Find where the given text appears and provide that cell's center as [X, Y] coordinate. 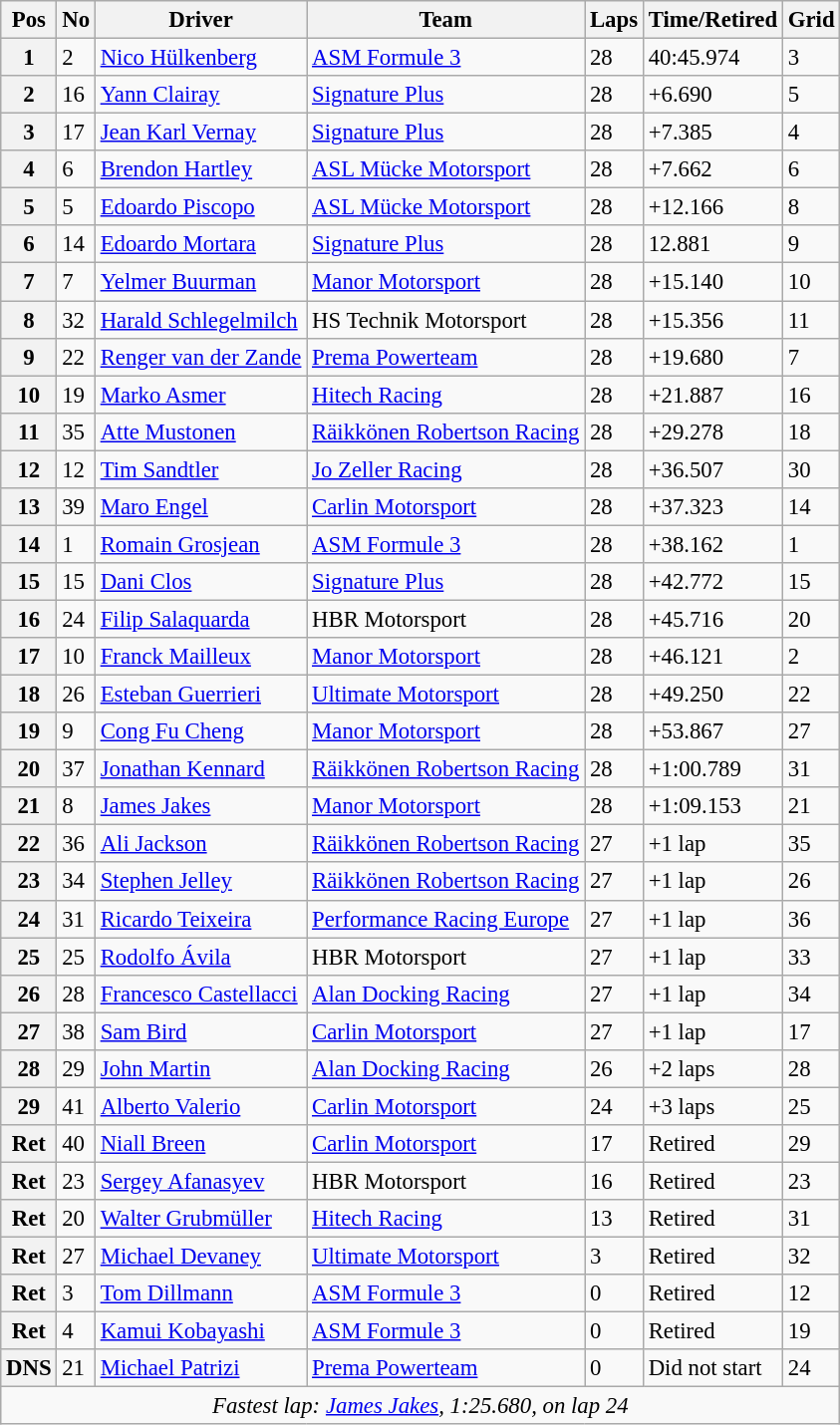
+21.887 [712, 395]
Yelmer Buurman [200, 282]
Performance Racing Europe [446, 919]
+15.140 [712, 282]
Maro Engel [200, 507]
Kamui Kobayashi [200, 1331]
+3 laps [712, 1106]
Filip Salaquarda [200, 619]
Grid [811, 20]
Renger van der Zande [200, 357]
Franck Mailleux [200, 657]
40 [76, 1144]
Time/Retired [712, 20]
Fastest lap: James Jakes, 1:25.680, on lap 24 [420, 1406]
Tom Dillmann [200, 1293]
Ali Jackson [200, 844]
Harald Schlegelmilch [200, 320]
+42.772 [712, 582]
Edoardo Mortara [200, 244]
+12.166 [712, 207]
Francesco Castellacci [200, 994]
30 [811, 469]
HS Technik Motorsport [446, 320]
39 [76, 507]
Laps [614, 20]
Tim Sandtler [200, 469]
Yann Clairay [200, 95]
+15.356 [712, 320]
Stephen Jelley [200, 882]
Dani Clos [200, 582]
+19.680 [712, 357]
Niall Breen [200, 1144]
Ricardo Teixeira [200, 919]
+6.690 [712, 95]
No [76, 20]
Did not start [712, 1368]
Cong Fu Cheng [200, 731]
Sergey Afanasyev [200, 1181]
John Martin [200, 1069]
38 [76, 1031]
Romain Grosjean [200, 544]
+1:00.789 [712, 769]
James Jakes [200, 806]
+7.662 [712, 169]
Esteban Guerrieri [200, 695]
Nico Hülkenberg [200, 58]
+36.507 [712, 469]
Atte Mustonen [200, 431]
Alberto Valerio [200, 1106]
33 [811, 957]
Jo Zeller Racing [446, 469]
Sam Bird [200, 1031]
Jonathan Kennard [200, 769]
+53.867 [712, 731]
+7.385 [712, 133]
+37.323 [712, 507]
Marko Asmer [200, 395]
Rodolfo Ávila [200, 957]
Driver [200, 20]
Michael Patrizi [200, 1368]
40:45.974 [712, 58]
Walter Grubmüller [200, 1219]
12.881 [712, 244]
+2 laps [712, 1069]
DNS [29, 1368]
+49.250 [712, 695]
Jean Karl Vernay [200, 133]
Brendon Hartley [200, 169]
+29.278 [712, 431]
+46.121 [712, 657]
+45.716 [712, 619]
Michael Devaney [200, 1257]
+1:09.153 [712, 806]
+38.162 [712, 544]
37 [76, 769]
Team [446, 20]
Edoardo Piscopo [200, 207]
Pos [29, 20]
41 [76, 1106]
